Return [x, y] of the center of cell containing provided text 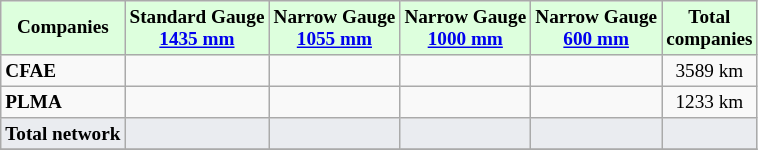
Totalcompanies [710, 28]
1233 km [710, 102]
CFAE [63, 71]
3589 km [710, 71]
Narrow Gauge600 mm [596, 28]
PLMA [63, 102]
Narrow Gauge1000 mm [466, 28]
Companies [63, 28]
Narrow Gauge1055 mm [334, 28]
Standard Gauge1435 mm [197, 28]
Total network [63, 134]
